Search for the cell housing the specified text and yield its (x, y) center coordinate. 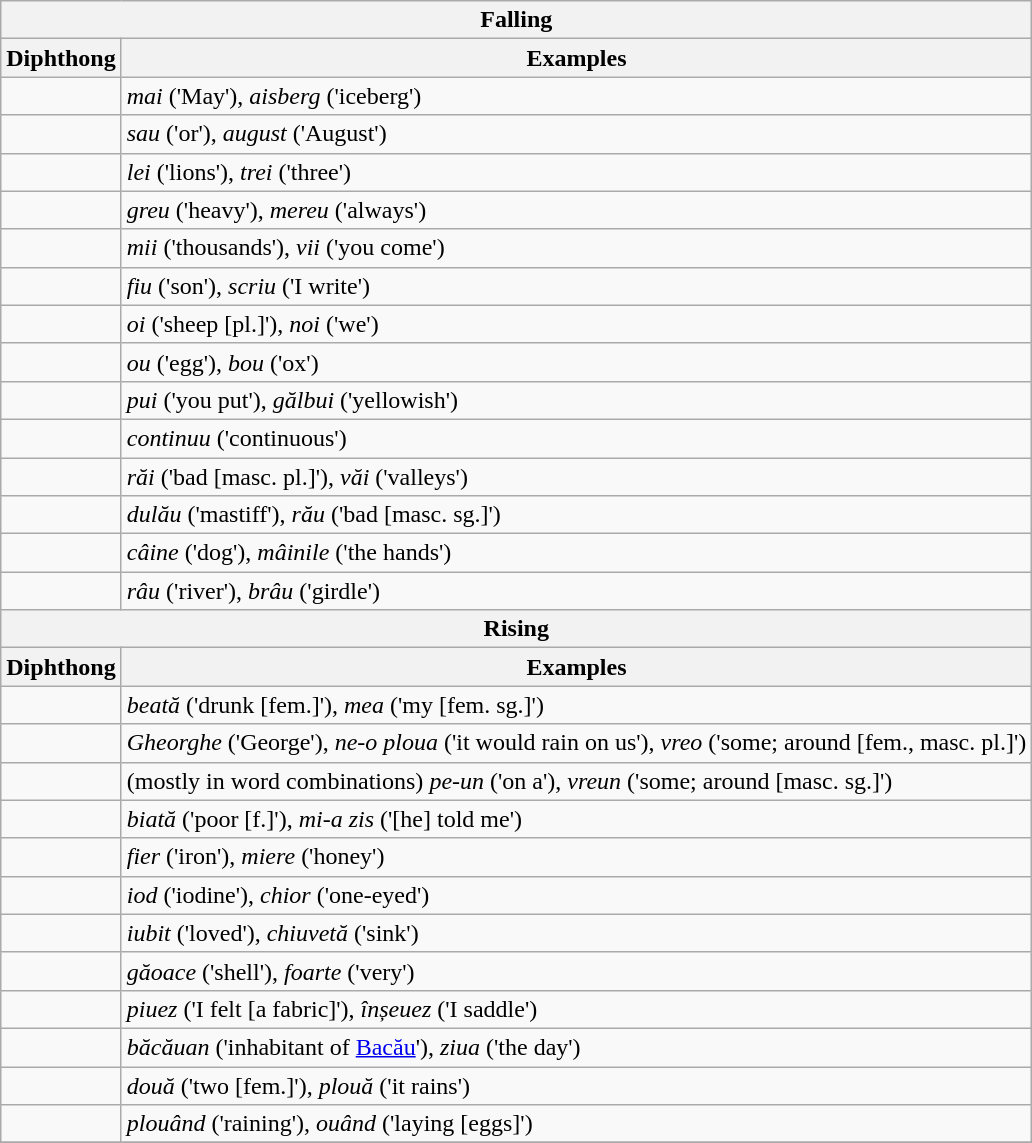
greu ('heavy'), mereu ('always') (576, 210)
Falling (516, 20)
(mostly in word combinations) pe-un ('on a'), vreun ('some; around [masc. sg.]') (576, 781)
sau ('or'), august ('August') (576, 134)
răi ('bad [masc. pl.]'), văi ('valleys') (576, 477)
două ('two [fem.]'), plouă ('it rains') (576, 1085)
beată ('drunk [fem.]'), mea ('my [fem. sg.]') (576, 705)
dulău ('mastiff'), rău ('bad [masc. sg.]') (576, 515)
ou ('egg'), bou ('ox') (576, 362)
iod ('iodine'), chior ('one-eyed') (576, 895)
pui ('you put'), gălbui ('yellowish') (576, 400)
băcăuan ('inhabitant of Bacău'), ziua ('the day') (576, 1047)
Gheorghe ('George'), ne-o ploua ('it would rain on us'), vreo ('some; around [fem., masc. pl.]') (576, 743)
piuez ('I felt [a fabric]'), înșeuez ('I saddle') (576, 1009)
oi ('sheep [pl.]'), noi ('we') (576, 324)
continuu ('continuous') (576, 438)
mai ('May'), aisberg ('iceberg') (576, 96)
plouând ('raining'), ouând ('laying [eggs]') (576, 1124)
fier ('iron'), miere ('honey') (576, 857)
mii ('thousands'), vii ('you come') (576, 248)
biată ('poor [f.]'), mi-a zis ('[he] told me') (576, 819)
câine ('dog'), mâinile ('the hands') (576, 553)
Rising (516, 629)
râu ('river'), brâu ('girdle') (576, 591)
lei ('lions'), trei ('three') (576, 172)
găoace ('shell'), foarte ('very') (576, 971)
iubit ('loved'), chiuvetă ('sink') (576, 933)
fiu ('son'), scriu ('I write') (576, 286)
